Locate the cell with the specified text and output its (x, y) center coordinate. 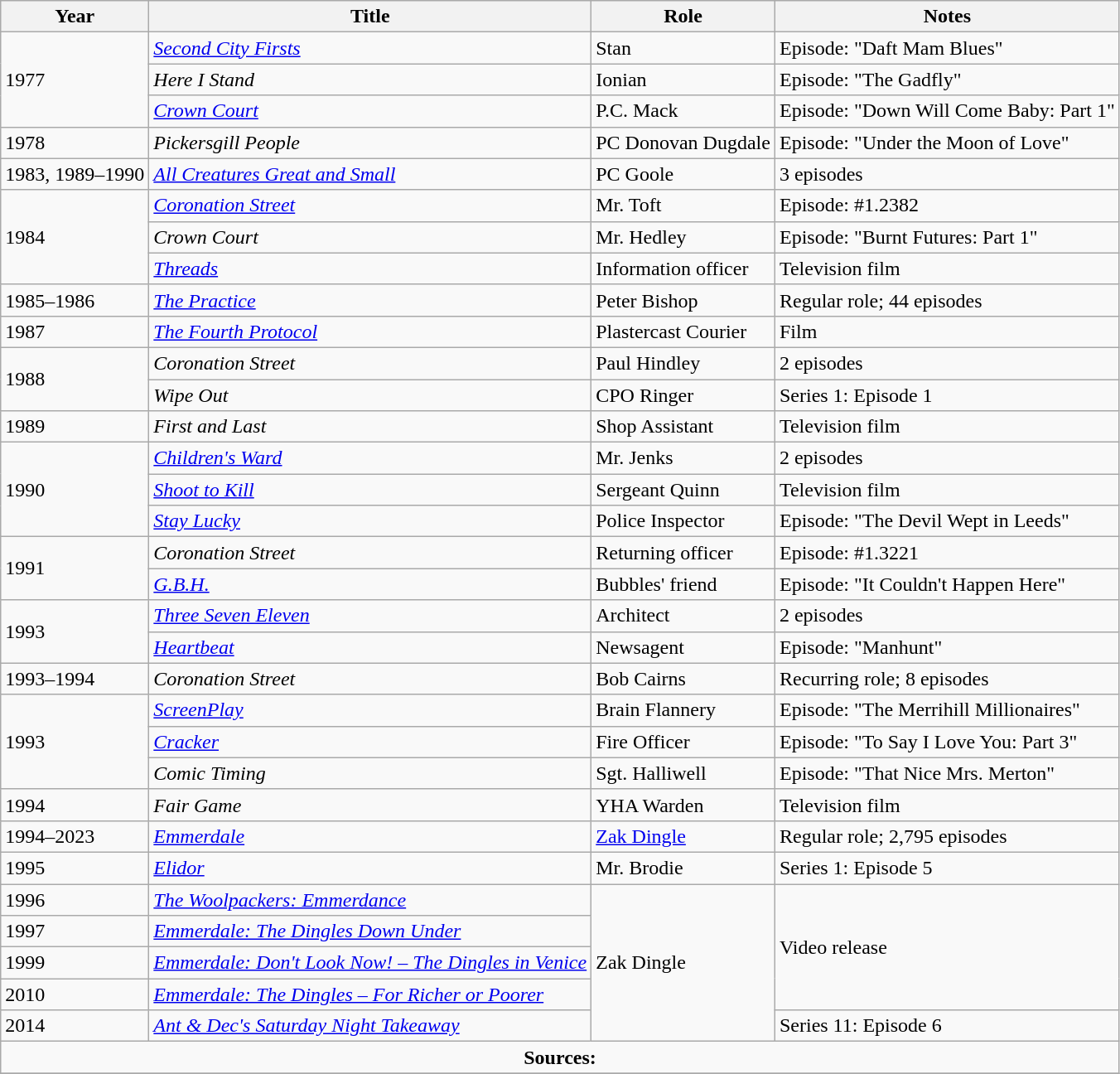
Film (947, 331)
Stan (683, 48)
All Creatures Great and Small (370, 174)
Mr. Hedley (683, 237)
Three Seven Eleven (370, 616)
1988 (75, 379)
2014 (75, 1026)
The Woolpackers: Emmerdance (370, 899)
Newsagent (683, 647)
Architect (683, 616)
1995 (75, 868)
3 episodes (947, 174)
Paul Hindley (683, 363)
Brain Flannery (683, 710)
Episode: "It Couldn't Happen Here" (947, 584)
Episode: "The Merrihill Millionaires" (947, 710)
Information officer (683, 268)
Episode: "Burnt Futures: Part 1" (947, 237)
Recurring role; 8 episodes (947, 679)
Role (683, 17)
Police Inspector (683, 521)
Returning officer (683, 553)
Bubbles' friend (683, 584)
Ionian (683, 80)
Year (75, 17)
Comic Timing (370, 773)
Series 1: Episode 5 (947, 868)
Fair Game (370, 805)
Series 11: Episode 6 (947, 1026)
Emmerdale (370, 836)
Threads (370, 268)
1977 (75, 80)
Emmerdale: The Dingles – For Richer or Poorer (370, 994)
Episode: "To Say I Love You: Part 3" (947, 742)
2010 (75, 994)
Sgt. Halliwell (683, 773)
Episode: "That Nice Mrs. Merton" (947, 773)
Episode: "Manhunt" (947, 647)
Here I Stand (370, 80)
1996 (75, 899)
1991 (75, 568)
PC Donovan Dugdale (683, 143)
1994–2023 (75, 836)
1983, 1989–1990 (75, 174)
Heartbeat (370, 647)
The Practice (370, 300)
1987 (75, 331)
Notes (947, 17)
1978 (75, 143)
Shop Assistant (683, 427)
Wipe Out (370, 395)
Stay Lucky (370, 521)
1994 (75, 805)
G.B.H. (370, 584)
Episode: "The Gadfly" (947, 80)
Sergeant Quinn (683, 490)
Episode: "Daft Mam Blues" (947, 48)
1993–1994 (75, 679)
1985–1986 (75, 300)
Pickersgill People (370, 143)
1984 (75, 237)
Regular role; 2,795 episodes (947, 836)
1997 (75, 931)
Peter Bishop (683, 300)
Cracker (370, 742)
Title (370, 17)
1989 (75, 427)
Episode: #1.3221 (947, 553)
Emmerdale: Don't Look Now! – The Dingles in Venice (370, 963)
Episode: "Under the Moon of Love" (947, 143)
P.C. Mack (683, 111)
Ant & Dec's Saturday Night Takeaway (370, 1026)
Episode: #1.2382 (947, 206)
Emmerdale: The Dingles Down Under (370, 931)
Sources: (560, 1057)
Second City Firsts (370, 48)
YHA Warden (683, 805)
Series 1: Episode 1 (947, 395)
Mr. Jenks (683, 458)
Bob Cairns (683, 679)
Video release (947, 946)
ScreenPlay (370, 710)
First and Last (370, 427)
Mr. Toft (683, 206)
Elidor (370, 868)
Shoot to Kill (370, 490)
Fire Officer (683, 742)
Episode: "The Devil Wept in Leeds" (947, 521)
Episode: "Down Will Come Baby: Part 1" (947, 111)
Mr. Brodie (683, 868)
1999 (75, 963)
1990 (75, 490)
Regular role; 44 episodes (947, 300)
Plastercast Courier (683, 331)
Children's Ward (370, 458)
CPO Ringer (683, 395)
The Fourth Protocol (370, 331)
PC Goole (683, 174)
